Find where the given text appears and provide that cell's center as (x, y) coordinate. 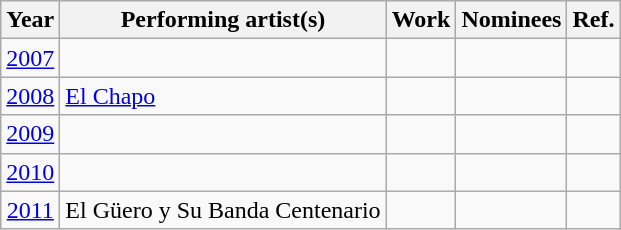
Nominees (512, 20)
El Güero y Su Banda Centenario (223, 210)
2011 (30, 210)
2010 (30, 172)
2007 (30, 58)
2009 (30, 134)
2008 (30, 96)
Performing artist(s) (223, 20)
El Chapo (223, 96)
Ref. (594, 20)
Year (30, 20)
Work (421, 20)
